Pinpoint the cell where the given text exists, returning its [X, Y] midpoint coordinate. 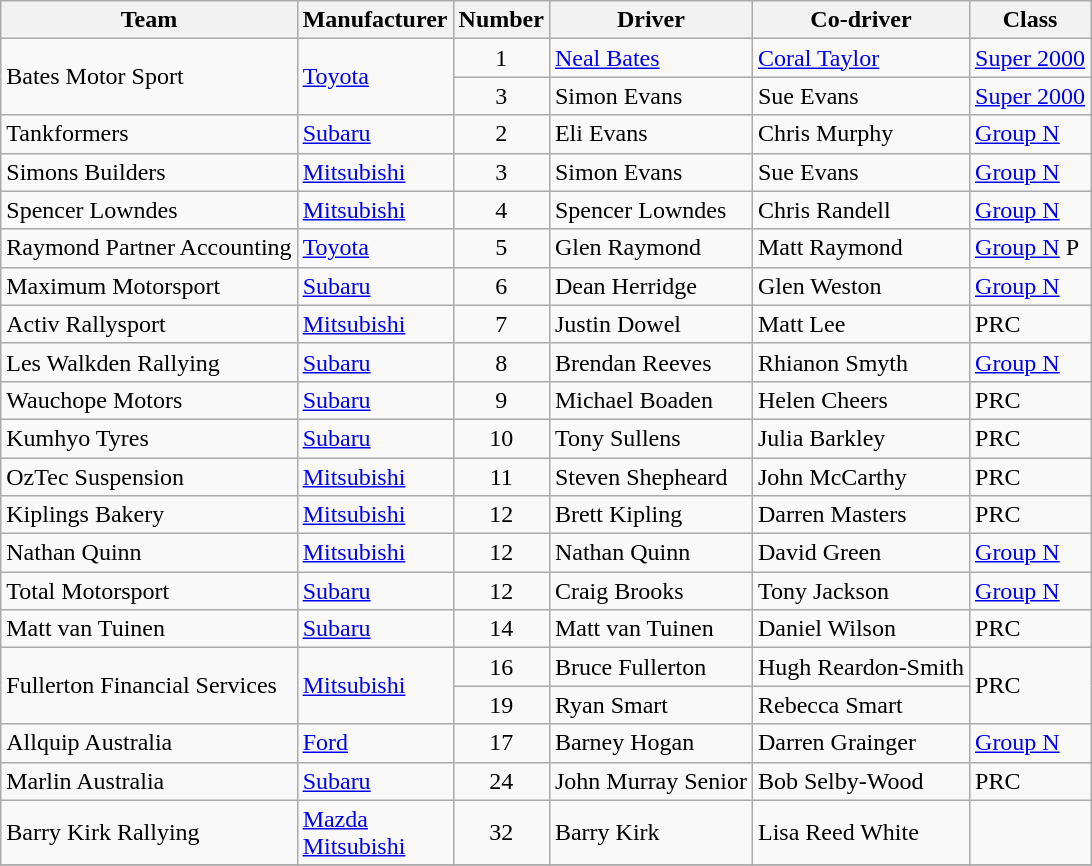
6 [501, 286]
Glen Weston [860, 286]
14 [501, 629]
19 [501, 705]
David Green [860, 553]
Tony Jackson [860, 591]
Justin Dowel [650, 324]
John McCarthy [860, 477]
Steven Shepheard [650, 477]
5 [501, 248]
MazdaMitsubishi [375, 832]
Barry Kirk [650, 832]
Lisa Reed White [860, 832]
8 [501, 362]
Class [1030, 20]
Manufacturer [375, 20]
Daniel Wilson [860, 629]
Kiplings Bakery [149, 515]
Chris Randell [860, 210]
Darren Masters [860, 515]
Helen Cheers [860, 400]
Driver [650, 20]
Group N P [1030, 248]
Matt Lee [860, 324]
24 [501, 781]
Darren Grainger [860, 743]
Number [501, 20]
Dean Herridge [650, 286]
Tony Sullens [650, 438]
Matt Raymond [860, 248]
Brendan Reeves [650, 362]
Glen Raymond [650, 248]
Ryan Smart [650, 705]
Fullerton Financial Services [149, 686]
Rhianon Smyth [860, 362]
Barney Hogan [650, 743]
Total Motorsport [149, 591]
Brett Kipling [650, 515]
Raymond Partner Accounting [149, 248]
Neal Bates [650, 58]
Marlin Australia [149, 781]
John Murray Senior [650, 781]
Eli Evans [650, 134]
17 [501, 743]
Wauchope Motors [149, 400]
Allquip Australia [149, 743]
Michael Boaden [650, 400]
Barry Kirk Rallying [149, 832]
32 [501, 832]
9 [501, 400]
10 [501, 438]
Bates Motor Sport [149, 77]
Maximum Motorsport [149, 286]
4 [501, 210]
Team [149, 20]
Rebecca Smart [860, 705]
Bob Selby-Wood [860, 781]
Hugh Reardon-Smith [860, 667]
Julia Barkley [860, 438]
16 [501, 667]
1 [501, 58]
Coral Taylor [860, 58]
2 [501, 134]
Craig Brooks [650, 591]
Tankformers [149, 134]
Simons Builders [149, 172]
Activ Rallysport [149, 324]
11 [501, 477]
Ford [375, 743]
Co-driver [860, 20]
Chris Murphy [860, 134]
Bruce Fullerton [650, 667]
7 [501, 324]
Les Walkden Rallying [149, 362]
OzTec Suspension [149, 477]
Kumhyo Tyres [149, 438]
